Detect which cell encompasses the target text, then output its [X, Y] center coordinate. 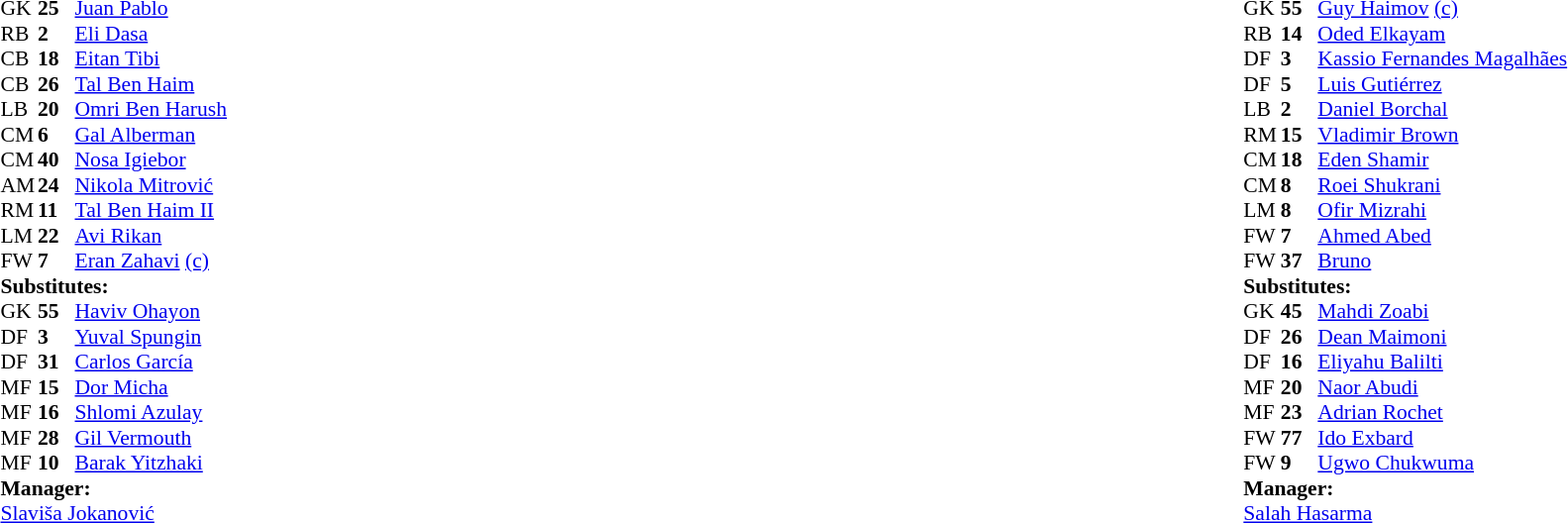
Luis Gutiérrez [1442, 84]
55 [56, 312]
AM [19, 185]
Eli Dasa [151, 34]
Eitan Tibi [151, 58]
Ido Exbard [1442, 438]
Ahmed Abed [1442, 236]
Mahdi Zoabi [1442, 312]
22 [56, 236]
Nosa Igiebor [151, 159]
Ofir Mizrahi [1442, 211]
Vladimir Brown [1442, 135]
Dor Micha [151, 387]
Roei Shukrani [1442, 185]
Kassio Fernandes Magalhães [1442, 58]
Ugwo Chukwuma [1442, 463]
Nikola Mitrović [151, 185]
Eran Zahavi (c) [151, 261]
Daniel Borchal [1442, 110]
5 [1300, 84]
Haviv Ohayon [151, 312]
40 [56, 159]
Avi Rikan [151, 236]
Tal Ben Haim II [151, 211]
Naor Abudi [1442, 387]
9 [1300, 463]
Oded Elkayam [1442, 34]
Carlos García [151, 362]
Shlomi Azulay [151, 413]
Tal Ben Haim [151, 84]
Gal Alberman [151, 135]
Eden Shamir [1442, 159]
23 [1300, 413]
45 [1300, 312]
Barak Yitzhaki [151, 463]
24 [56, 185]
77 [1300, 438]
11 [56, 211]
Eliyahu Balilti [1442, 362]
Dean Maimoni [1442, 337]
10 [56, 463]
31 [56, 362]
Adrian Rochet [1442, 413]
Omri Ben Harush [151, 110]
28 [56, 438]
37 [1300, 261]
Bruno [1442, 261]
Yuval Spungin [151, 337]
Gil Vermouth [151, 438]
6 [56, 135]
14 [1300, 34]
